Pinpoint the cell where the given text exists, returning its [x, y] midpoint coordinate. 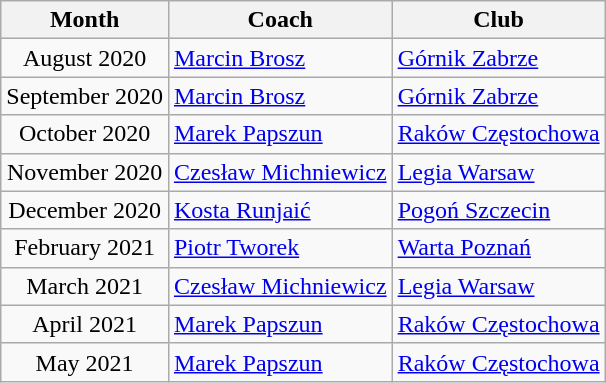
Pogoń Szczecin [498, 210]
November 2020 [85, 172]
Month [85, 20]
December 2020 [85, 210]
Club [498, 20]
Kosta Runjaić [280, 210]
May 2021 [85, 362]
Warta Poznań [498, 248]
March 2021 [85, 286]
September 2020 [85, 96]
August 2020 [85, 58]
Piotr Tworek [280, 248]
October 2020 [85, 134]
February 2021 [85, 248]
Coach [280, 20]
April 2021 [85, 324]
